Scan for the cell matching the given text and deliver its (x, y) coordinate at center. 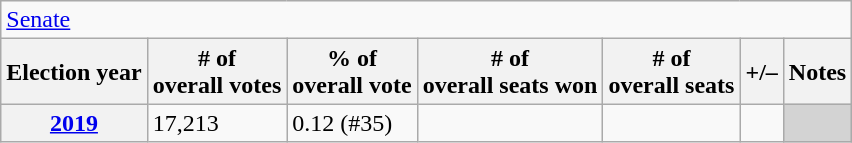
# ofoverall votes (217, 72)
2019 (74, 123)
Notes (817, 72)
Senate (426, 20)
# ofoverall seats (672, 72)
17,213 (217, 123)
+/– (762, 72)
0.12 (#35) (352, 123)
# ofoverall seats won (510, 72)
% ofoverall vote (352, 72)
Election year (74, 72)
